Return the [x, y] coordinate for the center point of the cell that contains the specified text.  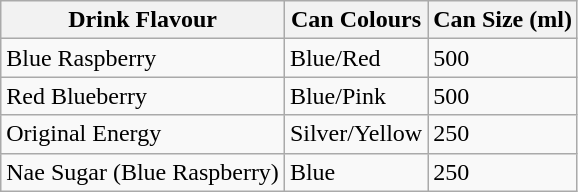
Blue/Pink [356, 96]
Red Blueberry [143, 96]
Blue Raspberry [143, 58]
Blue [356, 172]
Drink Flavour [143, 20]
Silver/Yellow [356, 134]
Can Colours [356, 20]
Can Size (ml) [503, 20]
Blue/Red [356, 58]
Nae Sugar (Blue Raspberry) [143, 172]
Original Energy [143, 134]
